Scan for the cell matching the given text and deliver its (x, y) coordinate at center. 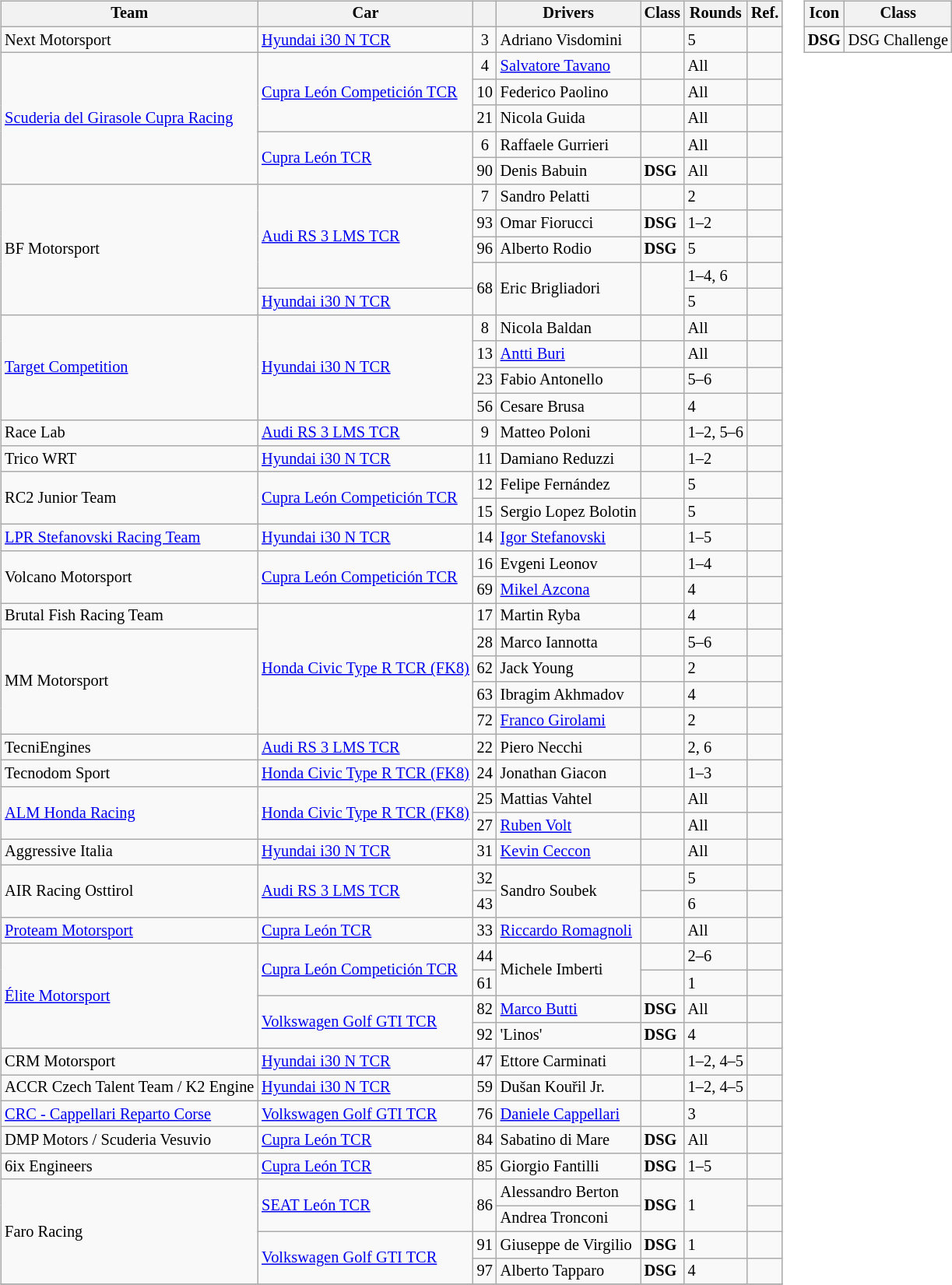
Raffaele Gurrieri (568, 145)
84 (485, 1140)
Giorgio Fantilli (568, 1167)
Kevin Ceccon (568, 852)
Proteam Motorsport (129, 931)
Matteo Poloni (568, 433)
31 (485, 852)
Daniele Cappellari (568, 1114)
9 (485, 433)
Sabatino di Mare (568, 1140)
17 (485, 616)
Denis Babuin (568, 171)
AIR Racing Osttirol (129, 890)
16 (485, 564)
69 (485, 590)
Jack Young (568, 669)
90 (485, 171)
Ref. (764, 14)
Aggressive Italia (129, 852)
Adriano Visdomini (568, 40)
Antti Buri (568, 354)
Nicola Baldan (568, 328)
Felipe Fernández (568, 485)
2, 6 (716, 747)
Volcano Motorsport (129, 576)
ALM Honda Racing (129, 813)
Fabio Antonello (568, 381)
11 (485, 459)
1–3 (716, 774)
Michele Imberti (568, 970)
Target Competition (129, 367)
Martin Ryba (568, 616)
62 (485, 669)
Marco Butti (568, 1009)
TecniEngines (129, 747)
Damiano Reduzzi (568, 459)
'Linos' (568, 1035)
Jonathan Giacon (568, 774)
BF Motorsport (129, 249)
12 (485, 485)
Race Lab (129, 433)
Team (129, 14)
Andrea Tronconi (568, 1219)
Next Motorsport (129, 40)
2–6 (716, 957)
CRM Motorsport (129, 1062)
1–2, 5–6 (716, 433)
63 (485, 695)
Dušan Kouřil Jr. (568, 1088)
13 (485, 354)
27 (485, 826)
Cesare Brusa (568, 406)
Élite Motorsport (129, 996)
28 (485, 642)
59 (485, 1088)
86 (485, 1205)
MM Motorsport (129, 682)
76 (485, 1114)
47 (485, 1062)
Ibragim Akhmadov (568, 695)
91 (485, 1245)
Icon (824, 14)
32 (485, 878)
Ettore Carminati (568, 1062)
15 (485, 511)
Mikel Azcona (568, 590)
Drivers (568, 14)
25 (485, 799)
CRC - Cappellari Reparto Corse (129, 1114)
Mattias Vahtel (568, 799)
Sandro Soubek (568, 890)
Brutal Fish Racing Team (129, 616)
ACCR Czech Talent Team / K2 Engine (129, 1088)
Sandro Pelatti (568, 197)
61 (485, 983)
Salvatore Tavano (568, 66)
Giuseppe de Virgilio (568, 1245)
Federico Paolino (568, 93)
Riccardo Romagnoli (568, 931)
1–4, 6 (716, 276)
Faro Racing (129, 1231)
Nicola Guida (568, 118)
RC2 Junior Team (129, 498)
Alberto Tapparo (568, 1271)
Franco Girolami (568, 721)
22 (485, 747)
Omar Fiorucci (568, 223)
Eric Brigliadori (568, 288)
Igor Stefanovski (568, 538)
24 (485, 774)
85 (485, 1167)
96 (485, 250)
92 (485, 1035)
DSG Challenge (898, 40)
10 (485, 93)
Piero Necchi (568, 747)
8 (485, 328)
SEAT León TCR (366, 1205)
Tecnodom Sport (129, 774)
Alberto Rodio (568, 250)
68 (485, 288)
LPR Stefanovski Racing Team (129, 538)
44 (485, 957)
Alessandro Berton (568, 1192)
43 (485, 904)
7 (485, 197)
1–4 (716, 564)
21 (485, 118)
56 (485, 406)
82 (485, 1009)
72 (485, 721)
23 (485, 381)
Rounds (716, 14)
Car (366, 14)
Scuderia del Girasole Cupra Racing (129, 118)
93 (485, 223)
Ruben Volt (568, 826)
14 (485, 538)
Sergio Lopez Bolotin (568, 511)
Evgeni Leonov (568, 564)
97 (485, 1271)
Trico WRT (129, 459)
DMP Motors / Scuderia Vesuvio (129, 1140)
33 (485, 931)
6ix Engineers (129, 1167)
Marco Iannotta (568, 642)
